Detect which cell encompasses the target text, then output its (X, Y) center coordinate. 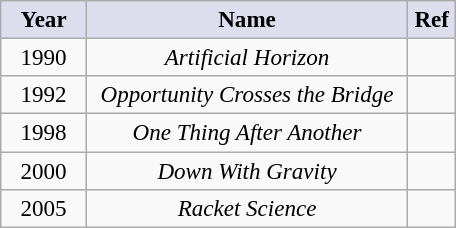
1990 (44, 57)
One Thing After Another (246, 133)
Year (44, 20)
1998 (44, 133)
Artificial Horizon (246, 57)
Name (246, 20)
Racket Science (246, 208)
Down With Gravity (246, 171)
Opportunity Crosses the Bridge (246, 95)
2005 (44, 208)
2000 (44, 171)
1992 (44, 95)
Ref (432, 20)
